Pinpoint the cell where the given text exists, returning its [x, y] midpoint coordinate. 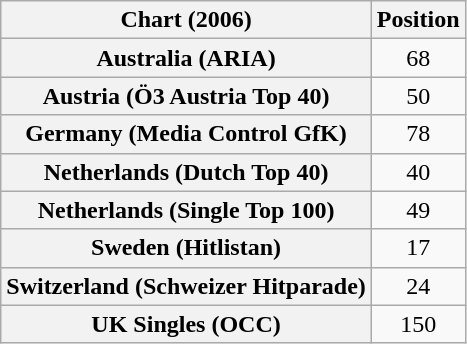
Australia (ARIA) [186, 58]
17 [418, 248]
Germany (Media Control GfK) [186, 134]
50 [418, 96]
24 [418, 286]
UK Singles (OCC) [186, 324]
68 [418, 58]
Netherlands (Single Top 100) [186, 210]
78 [418, 134]
49 [418, 210]
Netherlands (Dutch Top 40) [186, 172]
Austria (Ö3 Austria Top 40) [186, 96]
Chart (2006) [186, 20]
40 [418, 172]
Position [418, 20]
Switzerland (Schweizer Hitparade) [186, 286]
Sweden (Hitlistan) [186, 248]
150 [418, 324]
